For the text-containing cell, return its midpoint in (X, Y) coordinate format. 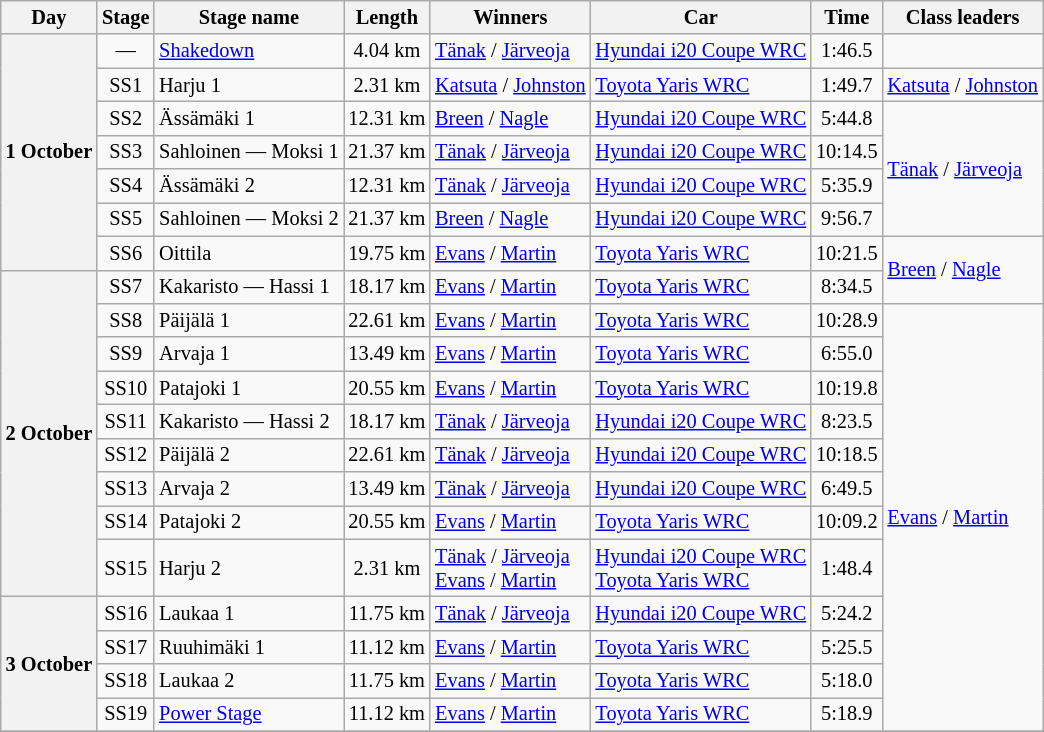
SS11 (126, 421)
5:44.8 (846, 118)
Kakaristo — Hassi 2 (248, 421)
1:49.7 (846, 85)
4.04 km (388, 51)
Day (49, 17)
6:55.0 (846, 354)
Time (846, 17)
Oittila (248, 253)
Class leaders (962, 17)
Sahloinen — Moksi 2 (248, 219)
SS15 (126, 568)
19.75 km (388, 253)
8:23.5 (846, 421)
Ässämäki 2 (248, 186)
Shakedown (248, 51)
SS7 (126, 287)
Winners (510, 17)
Harju 1 (248, 85)
SS9 (126, 354)
Car (702, 17)
SS12 (126, 455)
Power Stage (248, 714)
SS19 (126, 714)
SS6 (126, 253)
SS18 (126, 681)
Ässämäki 1 (248, 118)
10:09.2 (846, 522)
8:34.5 (846, 287)
Sahloinen — Moksi 1 (248, 152)
SS10 (126, 388)
SS1 (126, 85)
9:56.7 (846, 219)
6:49.5 (846, 489)
10:21.5 (846, 253)
SS3 (126, 152)
10:14.5 (846, 152)
5:18.9 (846, 714)
Patajoki 2 (248, 522)
10:19.8 (846, 388)
Stage (126, 17)
— (126, 51)
Ruuhimäki 1 (248, 647)
1:46.5 (846, 51)
3 October (49, 664)
Laukaa 2 (248, 681)
10:18.5 (846, 455)
5:35.9 (846, 186)
Päijälä 1 (248, 320)
5:24.2 (846, 613)
10:28.9 (846, 320)
1:48.4 (846, 568)
1 October (49, 152)
Tänak / JärveojaEvans / Martin (510, 568)
SS13 (126, 489)
Length (388, 17)
SS14 (126, 522)
2 October (49, 434)
SS5 (126, 219)
SS16 (126, 613)
SS4 (126, 186)
Laukaa 1 (248, 613)
Hyundai i20 Coupe WRCToyota Yaris WRC (702, 568)
Arvaja 1 (248, 354)
5:18.0 (846, 681)
SS2 (126, 118)
Patajoki 1 (248, 388)
Arvaja 2 (248, 489)
SS8 (126, 320)
Kakaristo — Hassi 1 (248, 287)
5:25.5 (846, 647)
Päijälä 2 (248, 455)
SS17 (126, 647)
Harju 2 (248, 568)
Stage name (248, 17)
